Extract the [x, y] coordinate from the center of the cell holding the provided text.  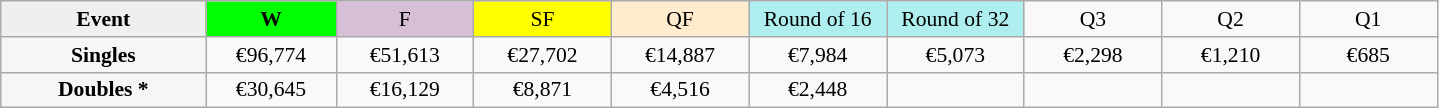
€96,774 [271, 55]
€14,887 [680, 55]
€2,448 [818, 90]
€51,613 [405, 55]
W [271, 19]
€4,516 [680, 90]
Round of 32 [955, 19]
Event [104, 19]
F [405, 19]
€30,645 [271, 90]
Q3 [1093, 19]
€5,073 [955, 55]
Q1 [1368, 19]
€685 [1368, 55]
Round of 16 [818, 19]
€27,702 [543, 55]
Q2 [1231, 19]
QF [680, 19]
Doubles * [104, 90]
€7,984 [818, 55]
SF [543, 19]
€8,871 [543, 90]
€16,129 [405, 90]
Singles [104, 55]
€2,298 [1093, 55]
€1,210 [1231, 55]
